Extract the [x, y] coordinate from the center of the cell holding the provided text.  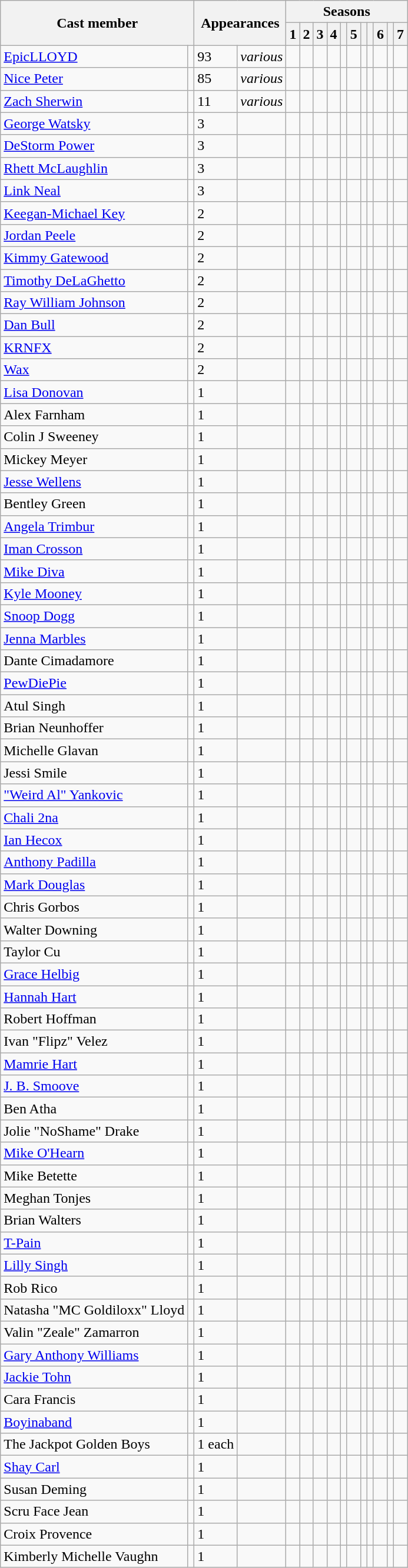
Zach Sherwin [94, 101]
Jessi Smile [94, 773]
4 [333, 34]
Mike Diva [94, 571]
Nice Peter [94, 79]
Colin J Sweeney [94, 437]
Mickey Meyer [94, 459]
Kimberly Michelle Vaughn [94, 1556]
Anthony Padilla [94, 862]
Jenna Marbles [94, 638]
Taylor Cu [94, 952]
Natasha "MC Goldiloxx" Lloyd [94, 1310]
J. B. Smoove [94, 1086]
Dan Bull [94, 325]
Timothy DeLaGhetto [94, 281]
Scru Face Jean [94, 1512]
Meghan Tonjes [94, 1198]
Boyinaband [94, 1422]
Jordan Peele [94, 235]
Dante Cimadamore [94, 661]
Wax [94, 370]
Mike Betette [94, 1176]
Seasons [347, 12]
Jackie Tohn [94, 1377]
Kimmy Gatewood [94, 258]
PewDiePie [94, 683]
85 [215, 79]
Grace Helbig [94, 974]
Angela Trimbur [94, 526]
Shay Carl [94, 1467]
Iman Crosson [94, 549]
Lisa Donovan [94, 392]
"Weird Al" Yankovic [94, 795]
Appearances [240, 23]
1 each [215, 1444]
Croix Provence [94, 1534]
Michelle Glavan [94, 750]
7 [400, 34]
Lilly Singh [94, 1265]
Kyle Mooney [94, 593]
Ivan "Flipz" Velez [94, 1042]
Jolie "NoShame" Drake [94, 1131]
The Jackpot Golden Boys [94, 1444]
5 [353, 34]
Ben Atha [94, 1109]
Susan Deming [94, 1489]
Mark Douglas [94, 885]
EpicLLOYD [94, 56]
Brian Walters [94, 1220]
Link Neal [94, 191]
Robert Hoffman [94, 1019]
Rob Rico [94, 1287]
93 [215, 56]
Hannah Hart [94, 997]
Alex Farnham [94, 415]
Gary Anthony Williams [94, 1355]
Chali 2na [94, 818]
Cast member [98, 23]
11 [215, 101]
Keegan-Michael Key [94, 213]
KRNFX [94, 348]
T-Pain [94, 1243]
Brian Neunhoffer [94, 728]
Mamrie Hart [94, 1064]
Mike O'Hearn [94, 1153]
Jesse Wellens [94, 482]
George Watsky [94, 124]
Chris Gorbos [94, 907]
Snoop Dogg [94, 616]
DeStorm Power [94, 146]
Cara Francis [94, 1400]
Ian Hecox [94, 840]
6 [380, 34]
Atul Singh [94, 706]
Bentley Green [94, 504]
Walter Downing [94, 929]
Valin "Zeale" Zamarron [94, 1332]
Rhett McLaughlin [94, 168]
Ray William Johnson [94, 303]
